Return the (x, y) coordinate for the center point of the cell that contains the specified text.  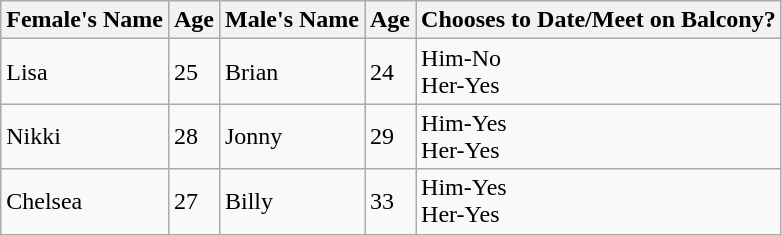
Female's Name (85, 20)
Male's Name (292, 20)
29 (390, 136)
24 (390, 72)
Brian (292, 72)
Nikki (85, 136)
Jonny (292, 136)
Chooses to Date/Meet on Balcony? (599, 20)
25 (194, 72)
Lisa (85, 72)
Him-NoHer-Yes (599, 72)
Billy (292, 202)
33 (390, 202)
Chelsea (85, 202)
28 (194, 136)
27 (194, 202)
